From the cell containing the given text, extract its center point as [X, Y] coordinate. 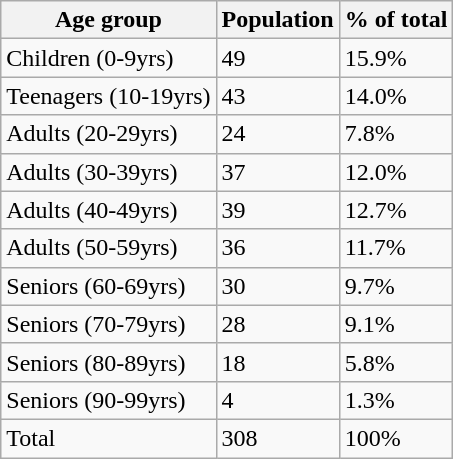
Adults (20-29yrs) [108, 134]
Seniors (90-99yrs) [108, 400]
308 [278, 438]
36 [278, 248]
24 [278, 134]
28 [278, 324]
49 [278, 58]
30 [278, 286]
12.7% [396, 210]
Seniors (70-79yrs) [108, 324]
100% [396, 438]
5.8% [396, 362]
7.8% [396, 134]
14.0% [396, 96]
37 [278, 172]
Age group [108, 20]
Total [108, 438]
% of total [396, 20]
4 [278, 400]
18 [278, 362]
12.0% [396, 172]
Children (0-9yrs) [108, 58]
43 [278, 96]
1.3% [396, 400]
Adults (40-49yrs) [108, 210]
Adults (30-39yrs) [108, 172]
Population [278, 20]
Seniors (60-69yrs) [108, 286]
9.1% [396, 324]
11.7% [396, 248]
15.9% [396, 58]
9.7% [396, 286]
39 [278, 210]
Adults (50-59yrs) [108, 248]
Teenagers (10-19yrs) [108, 96]
Seniors (80-89yrs) [108, 362]
